Determine the [X, Y] coordinate at the center of the cell enclosing the given text.  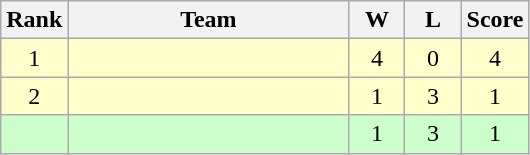
2 [34, 96]
L [433, 20]
W [377, 20]
Rank [34, 20]
Score [495, 20]
0 [433, 58]
Team [208, 20]
